Extract the (x, y) coordinate from the center of the cell holding the provided text.  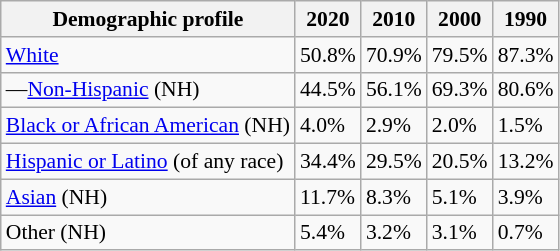
87.3% (526, 55)
Hispanic or Latino (of any race) (148, 162)
5.1% (460, 197)
79.5% (460, 55)
3.9% (526, 197)
Asian (NH) (148, 197)
Black or African American (NH) (148, 126)
0.7% (526, 233)
2010 (394, 19)
2000 (460, 19)
8.3% (394, 197)
56.1% (394, 90)
11.7% (328, 197)
50.8% (328, 55)
29.5% (394, 162)
3.2% (394, 233)
2020 (328, 19)
4.0% (328, 126)
20.5% (460, 162)
2.9% (394, 126)
1.5% (526, 126)
13.2% (526, 162)
1990 (526, 19)
Demographic profile (148, 19)
80.6% (526, 90)
69.3% (460, 90)
2.0% (460, 126)
5.4% (328, 233)
34.4% (328, 162)
Other (NH) (148, 233)
—Non-Hispanic (NH) (148, 90)
70.9% (394, 55)
White (148, 55)
3.1% (460, 233)
44.5% (328, 90)
